From the cell containing the given text, extract its center point as (X, Y) coordinate. 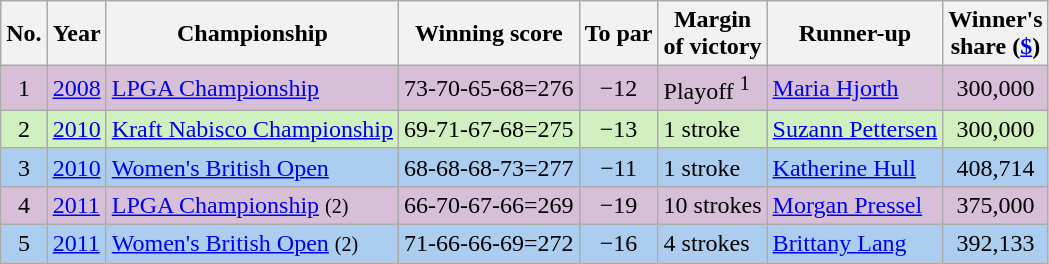
4 strokes (712, 244)
Championship (252, 34)
408,714 (996, 167)
Playoff 1 (712, 88)
68-68-68-73=277 (490, 167)
3 (24, 167)
73-70-65-68=276 (490, 88)
5 (24, 244)
Suzann Pettersen (855, 129)
375,000 (996, 205)
392,133 (996, 244)
−13 (618, 129)
Katherine Hull (855, 167)
71-66-66-69=272 (490, 244)
Year (76, 34)
66-70-67-66=269 (490, 205)
Brittany Lang (855, 244)
−16 (618, 244)
To par (618, 34)
Marginof victory (712, 34)
Runner-up (855, 34)
Winner'sshare ($) (996, 34)
Morgan Pressel (855, 205)
Maria Hjorth (855, 88)
Winning score (490, 34)
2008 (76, 88)
LPGA Championship (252, 88)
LPGA Championship (2) (252, 205)
10 strokes (712, 205)
2 (24, 129)
−11 (618, 167)
Kraft Nabisco Championship (252, 129)
Women's British Open (2) (252, 244)
4 (24, 205)
−19 (618, 205)
69-71-67-68=275 (490, 129)
−12 (618, 88)
1 (24, 88)
Women's British Open (252, 167)
No. (24, 34)
